Search for the cell housing the specified text and yield its (X, Y) center coordinate. 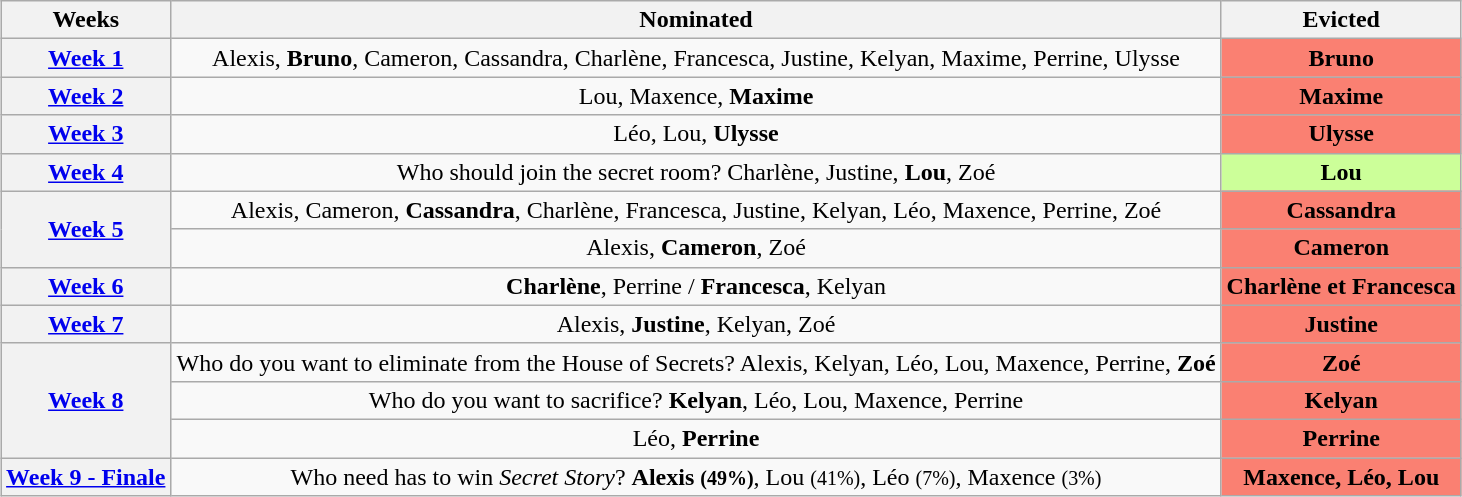
Nominated (696, 20)
Maxime (1341, 96)
Zoé (1341, 362)
Justine (1341, 324)
Alexis, Bruno, Cameron, Cassandra, Charlène, Francesca, Justine, Kelyan, Maxime, Perrine, Ulysse (696, 58)
Léo, Perrine (696, 438)
Alexis, Justine, Kelyan, Zoé (696, 324)
Cassandra (1341, 210)
Week 2 (86, 96)
Alexis, Cameron, Zoé (696, 248)
Who need has to win Secret Story? Alexis (49%), Lou (41%), Léo (7%), Maxence (3%) (696, 477)
Kelyan (1341, 400)
Léo, Lou, Ulysse (696, 134)
Bruno (1341, 58)
Evicted (1341, 20)
Lou (1341, 172)
Week 4 (86, 172)
Who do you want to eliminate from the House of Secrets? Alexis, Kelyan, Léo, Lou, Maxence, Perrine, Zoé (696, 362)
Charlène et Francesca (1341, 286)
Week 1 (86, 58)
Week 3 (86, 134)
Charlène, Perrine / Francesca, Kelyan (696, 286)
Week 8 (86, 400)
Lou, Maxence, Maxime (696, 96)
Cameron (1341, 248)
Alexis, Cameron, Cassandra, Charlène, Francesca, Justine, Kelyan, Léo, Maxence, Perrine, Zoé (696, 210)
Week 7 (86, 324)
Weeks (86, 20)
Who should join the secret room? Charlène, Justine, Lou, Zoé (696, 172)
Maxence, Léo, Lou (1341, 477)
Week 6 (86, 286)
Who do you want to sacrifice? Kelyan, Léo, Lou, Maxence, Perrine (696, 400)
Week 5 (86, 229)
Perrine (1341, 438)
Ulysse (1341, 134)
Week 9 - Finale (86, 477)
